Find where the given text appears and provide that cell's center as (X, Y) coordinate. 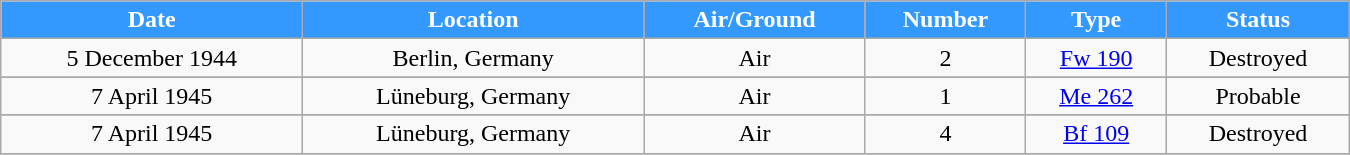
5 December 1944 (152, 58)
Bf 109 (1096, 134)
Number (945, 20)
4 (945, 134)
1 (945, 96)
Me 262 (1096, 96)
Date (152, 20)
Type (1096, 20)
Status (1258, 20)
Fw 190 (1096, 58)
2 (945, 58)
Berlin, Germany (474, 58)
Location (474, 20)
Probable (1258, 96)
Air/Ground (755, 20)
